Find where the given text appears and provide that cell's center as [x, y] coordinate. 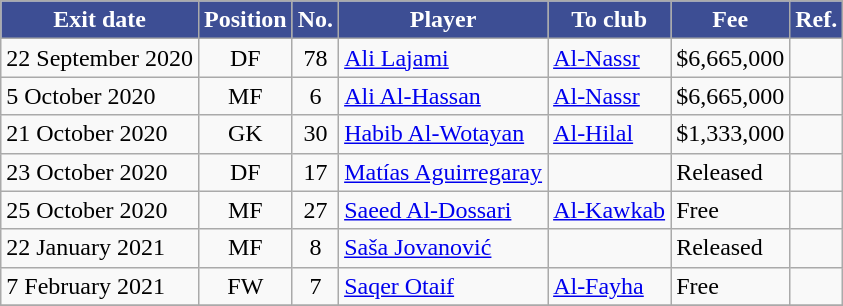
Habib Al-Wotayan [444, 134]
Exit date [100, 20]
Player [444, 20]
7 February 2021 [100, 286]
Ref. [816, 20]
Position [245, 20]
17 [315, 172]
8 [315, 248]
22 September 2020 [100, 58]
78 [315, 58]
GK [245, 134]
No. [315, 20]
$1,333,000 [730, 134]
Matías Aguirregaray [444, 172]
To club [610, 20]
Ali Al-Hassan [444, 96]
21 October 2020 [100, 134]
7 [315, 286]
22 January 2021 [100, 248]
Saša Jovanović [444, 248]
25 October 2020 [100, 210]
30 [315, 134]
Al-Hilal [610, 134]
23 October 2020 [100, 172]
Al-Fayha [610, 286]
Fee [730, 20]
Saeed Al-Dossari [444, 210]
Saqer Otaif [444, 286]
Al-Kawkab [610, 210]
FW [245, 286]
Ali Lajami [444, 58]
6 [315, 96]
27 [315, 210]
5 October 2020 [100, 96]
